For the text-containing cell, return its midpoint in (X, Y) coordinate format. 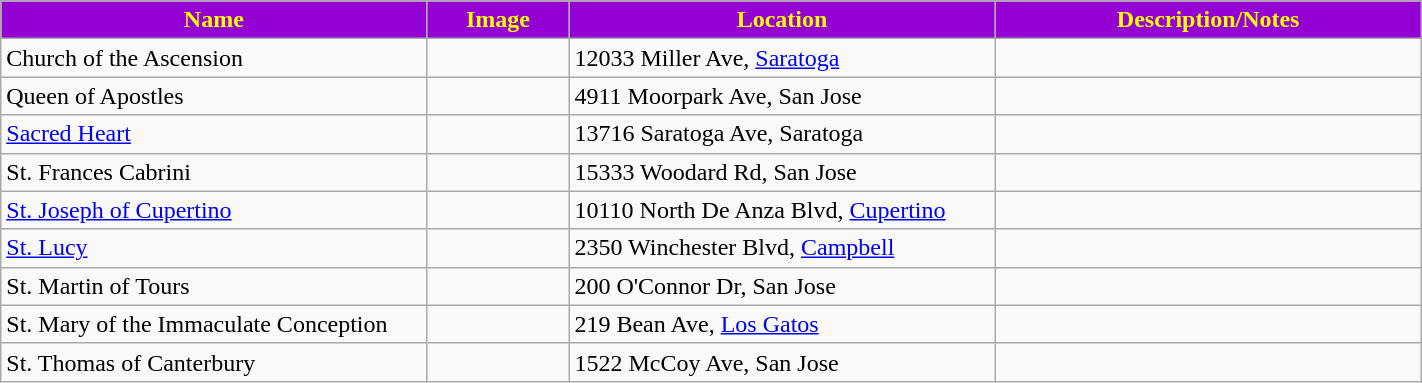
St. Martin of Tours (214, 286)
15333 Woodard Rd, San Jose (782, 172)
Queen of Apostles (214, 96)
1522 McCoy Ave, San Jose (782, 362)
Name (214, 20)
13716 Saratoga Ave, Saratoga (782, 134)
10110 North De Anza Blvd, Cupertino (782, 210)
St. Frances Cabrini (214, 172)
Sacred Heart (214, 134)
St. Mary of the Immaculate Conception (214, 324)
Location (782, 20)
200 O'Connor Dr, San Jose (782, 286)
2350 Winchester Blvd, Campbell (782, 248)
219 Bean Ave, Los Gatos (782, 324)
Image (498, 20)
St. Lucy (214, 248)
Church of the Ascension (214, 58)
Description/Notes (1208, 20)
St. Joseph of Cupertino (214, 210)
4911 Moorpark Ave, San Jose (782, 96)
12033 Miller Ave, Saratoga (782, 58)
St. Thomas of Canterbury (214, 362)
